Output the [X, Y] coordinate of the center of the cell containing the given text.  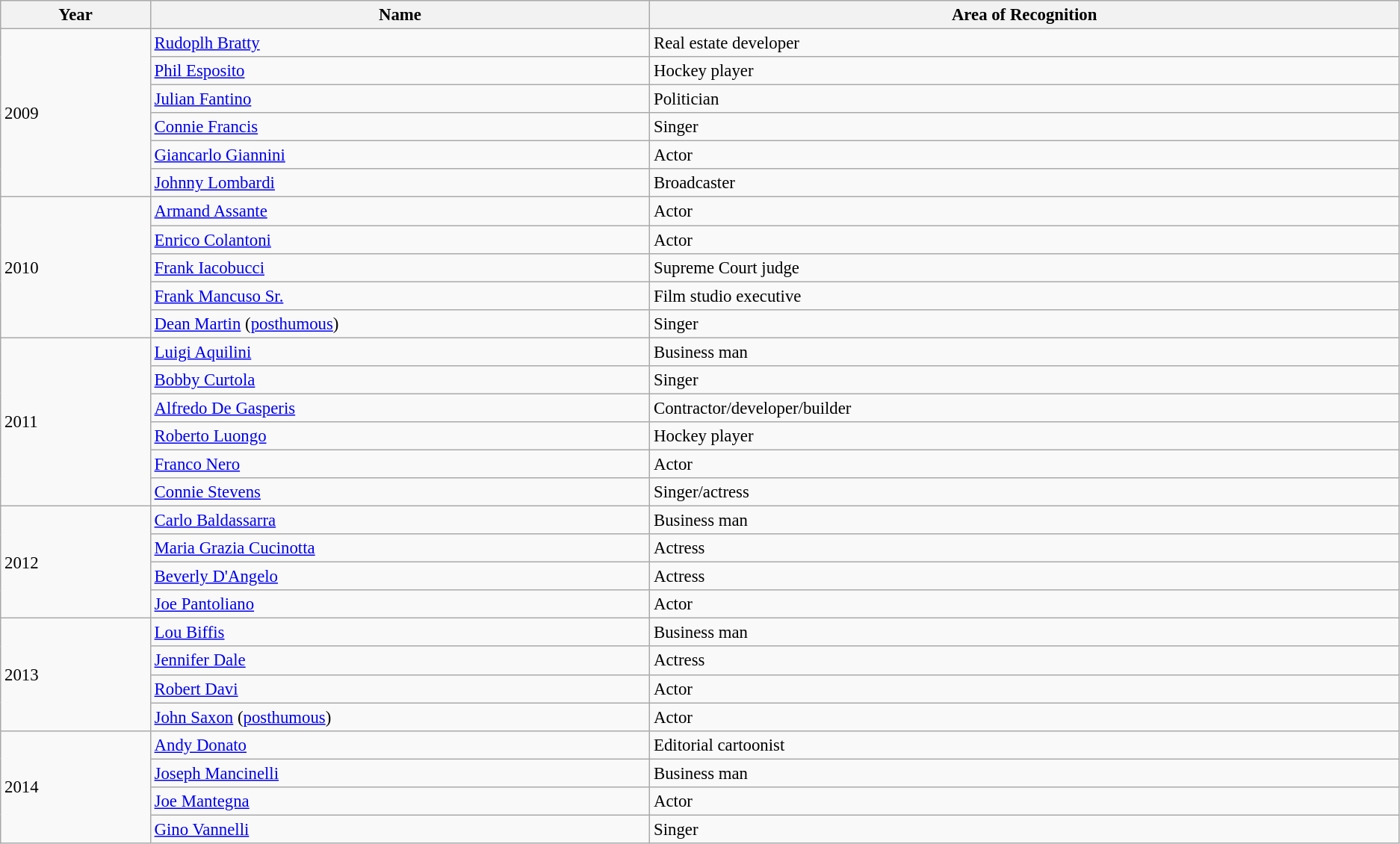
Broadcaster [1025, 183]
Alfredo De Gasperis [400, 408]
Connie Stevens [400, 492]
Beverly D'Angelo [400, 577]
Joe Pantoliano [400, 604]
Enrico Colantoni [400, 240]
2009 [76, 114]
Gino Vannelli [400, 829]
Jennifer Dale [400, 661]
Connie Francis [400, 127]
Frank Iacobucci [400, 267]
Dean Martin (posthumous) [400, 323]
2012 [76, 562]
Armand Assante [400, 211]
Singer/actress [1025, 492]
Contractor/developer/builder [1025, 408]
2014 [76, 786]
Julian Fantino [400, 99]
2010 [76, 267]
Year [76, 15]
Rudoplh Bratty [400, 43]
Andy Donato [400, 745]
Giancarlo Giannini [400, 155]
Editorial cartoonist [1025, 745]
Phil Esposito [400, 71]
Bobby Curtola [400, 380]
Joe Mantegna [400, 801]
Politician [1025, 99]
Roberto Luongo [400, 436]
Luigi Aquilini [400, 352]
Supreme Court judge [1025, 267]
Film studio executive [1025, 296]
Frank Mancuso Sr. [400, 296]
Franco Nero [400, 464]
2011 [76, 422]
Real estate developer [1025, 43]
Joseph Mancinelli [400, 773]
Maria Grazia Cucinotta [400, 548]
John Saxon (posthumous) [400, 717]
Carlo Baldassarra [400, 521]
Robert Davi [400, 689]
Name [400, 15]
Area of Recognition [1025, 15]
2013 [76, 674]
Lou Biffis [400, 633]
Johnny Lombardi [400, 183]
